Identify which cell holds the provided text, then report its [X, Y] central coordinate. 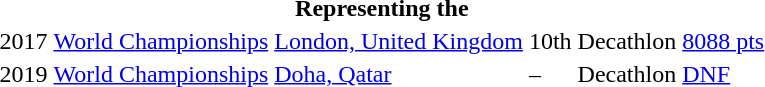
World Championships [161, 41]
10th [550, 41]
Decathlon [627, 41]
London, United Kingdom [399, 41]
